Find where the given text appears and provide that cell's center as (X, Y) coordinate. 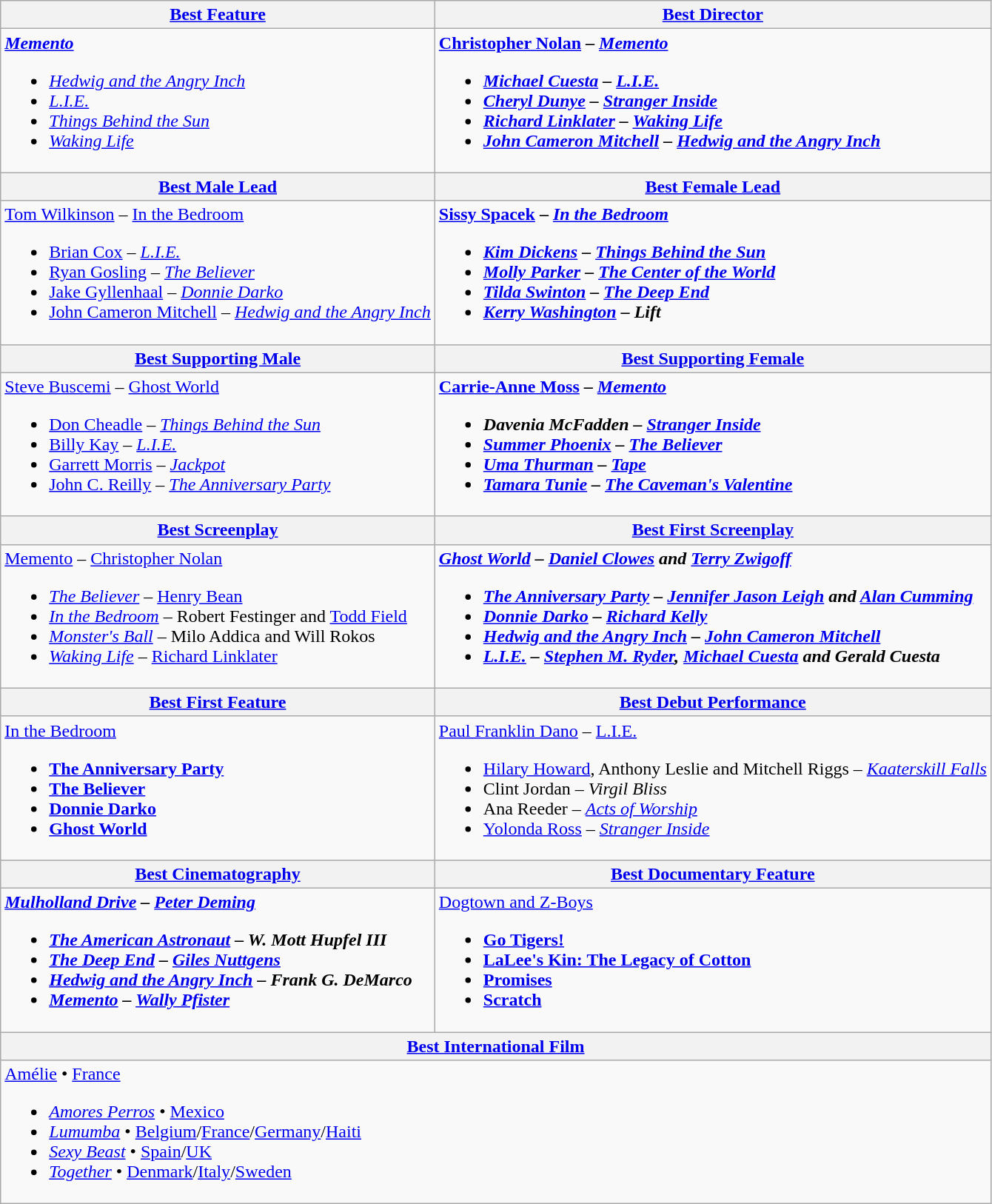
Best Debut Performance (712, 702)
Best Feature (218, 15)
Best Documentary Feature (712, 874)
In the BedroomThe Anniversary PartyThe BelieverDonnie DarkoGhost World (218, 788)
Steve Buscemi – Ghost WorldDon Cheadle – Things Behind the SunBilly Kay – L.I.E.Garrett Morris – JackpotJohn C. Reilly – The Anniversary Party (218, 444)
Best Supporting Male (218, 358)
Best International Film (496, 1046)
Best Cinematography (218, 874)
Best First Feature (218, 702)
Carrie-Anne Moss – MementoDavenia McFadden – Stranger InsideSummer Phoenix – The BelieverUma Thurman – TapeTamara Tunie – The Caveman's Valentine (712, 444)
Best Female Lead (712, 187)
Dogtown and Z-BoysGo Tigers!LaLee's Kin: The Legacy of CottonPromisesScratch (712, 960)
Amélie • FranceAmores Perros • MexicoLumumba • Belgium/France/Germany/HaitiSexy Beast • Spain/UKTogether • Denmark/Italy/Sweden (496, 1132)
MementoHedwig and the Angry InchL.I.E.Things Behind the SunWaking Life (218, 101)
Best Male Lead (218, 187)
Best Director (712, 15)
Best Supporting Female (712, 358)
Best First Screenplay (712, 530)
Best Screenplay (218, 530)
